Locate the cell with the specified text and output its (x, y) center coordinate. 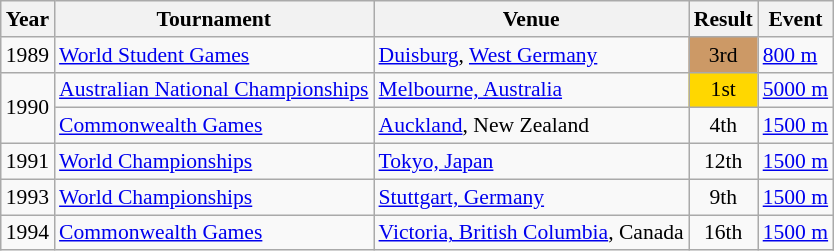
Event (796, 19)
1991 (28, 162)
Result (724, 19)
9th (724, 197)
Tokyo, Japan (532, 162)
1990 (28, 108)
800 m (796, 55)
Auckland, New Zealand (532, 126)
1993 (28, 197)
Australian National Championships (214, 90)
3rd (724, 55)
16th (724, 233)
5000 m (796, 90)
Duisburg, West Germany (532, 55)
1989 (28, 55)
Stuttgart, Germany (532, 197)
Melbourne, Australia (532, 90)
1994 (28, 233)
4th (724, 126)
Victoria, British Columbia, Canada (532, 233)
12th (724, 162)
Venue (532, 19)
Tournament (214, 19)
1st (724, 90)
Year (28, 19)
World Student Games (214, 55)
